Detect which cell encompasses the target text, then output its (X, Y) center coordinate. 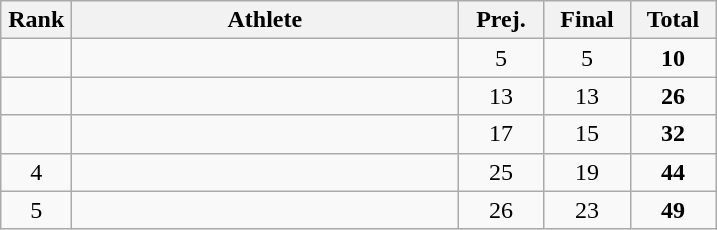
32 (673, 134)
44 (673, 172)
49 (673, 210)
Final (587, 20)
25 (501, 172)
23 (587, 210)
4 (36, 172)
19 (587, 172)
Rank (36, 20)
Prej. (501, 20)
10 (673, 58)
17 (501, 134)
Athlete (265, 20)
Total (673, 20)
15 (587, 134)
